For the text-containing cell, return its midpoint in [X, Y] coordinate format. 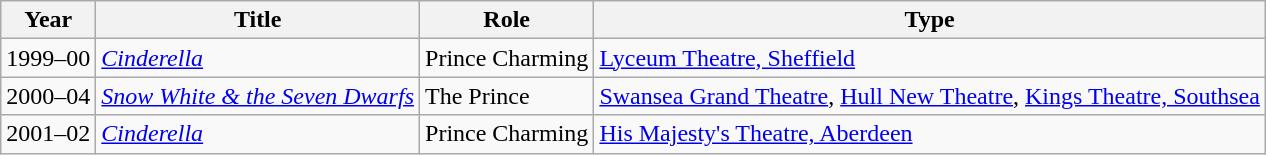
Year [48, 20]
1999–00 [48, 58]
Type [930, 20]
The Prince [507, 96]
Lyceum Theatre, Sheffield [930, 58]
Swansea Grand Theatre, Hull New Theatre, Kings Theatre, Southsea [930, 96]
2001–02 [48, 134]
Role [507, 20]
His Majesty's Theatre, Aberdeen [930, 134]
Title [258, 20]
Snow White & the Seven Dwarfs [258, 96]
2000–04 [48, 96]
